Return the (x, y) coordinate for the center point of the cell that contains the specified text.  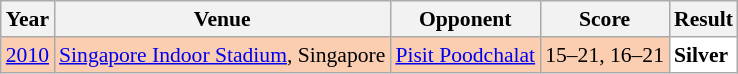
Singapore Indoor Stadium, Singapore (222, 55)
Year (28, 19)
Pisit Poodchalat (465, 55)
Silver (704, 55)
Opponent (465, 19)
2010 (28, 55)
Result (704, 19)
Score (604, 19)
Venue (222, 19)
15–21, 16–21 (604, 55)
